Provide the (x, y) coordinate of the cell's center where the given text is located.  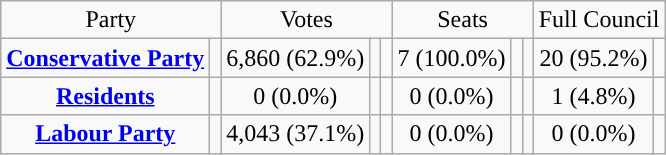
Votes (306, 20)
20 (95.2%) (594, 58)
Full Council (599, 20)
Party (111, 20)
4,043 (37.1%) (296, 134)
6,860 (62.9%) (296, 58)
Seats (462, 20)
Conservative Party (106, 58)
1 (4.8%) (594, 96)
Residents (106, 96)
7 (100.0%) (452, 58)
Labour Party (106, 134)
